Return the [X, Y] coordinate for the center point of the cell that contains the specified text.  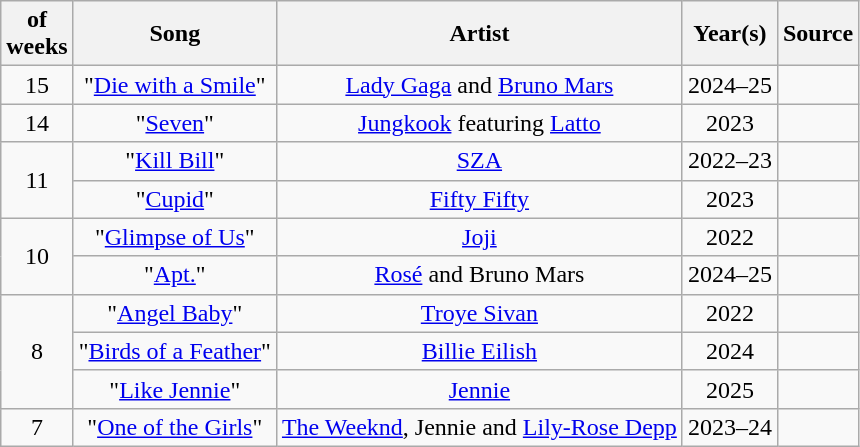
"Die with a Smile" [174, 85]
2025 [730, 389]
Billie Eilish [479, 351]
"Like Jennie" [174, 389]
"Apt." [174, 275]
Lady Gaga and Bruno Mars [479, 85]
2024 [730, 351]
"Seven" [174, 123]
Jungkook featuring Latto [479, 123]
2022–23 [730, 161]
Year(s) [730, 34]
of weeks [37, 34]
SZA [479, 161]
Song [174, 34]
Fifty Fifty [479, 199]
14 [37, 123]
Joji [479, 237]
15 [37, 85]
"Birds of a Feather" [174, 351]
Jennie [479, 389]
Source [818, 34]
7 [37, 427]
Artist [479, 34]
Troye Sivan [479, 313]
"Glimpse of Us" [174, 237]
The Weeknd, Jennie and Lily-Rose Depp [479, 427]
10 [37, 256]
11 [37, 180]
Rosé and Bruno Mars [479, 275]
"Cupid" [174, 199]
"Angel Baby" [174, 313]
"Kill Bill" [174, 161]
2023–24 [730, 427]
8 [37, 351]
"One of the Girls" [174, 427]
